Output the [X, Y] coordinate of the center of the cell containing the given text.  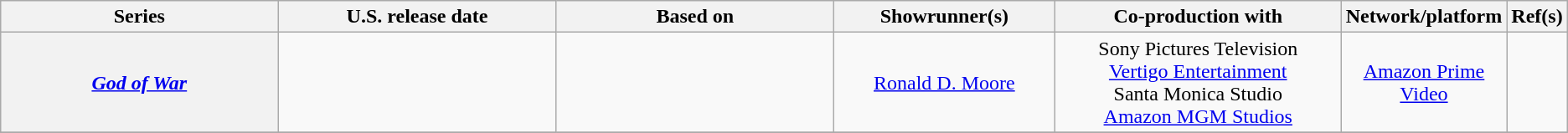
Ref(s) [1537, 17]
Showrunner(s) [944, 17]
U.S. release date [417, 17]
Series [139, 17]
Sony Pictures TelevisionVertigo EntertainmentSanta Monica StudioAmazon MGM Studios [1198, 82]
Based on [695, 17]
Ronald D. Moore [944, 82]
God of War [139, 82]
Amazon Prime Video [1424, 82]
Co-production with [1198, 17]
Network/platform [1424, 17]
